Scan for the cell matching the given text and deliver its [x, y] coordinate at center. 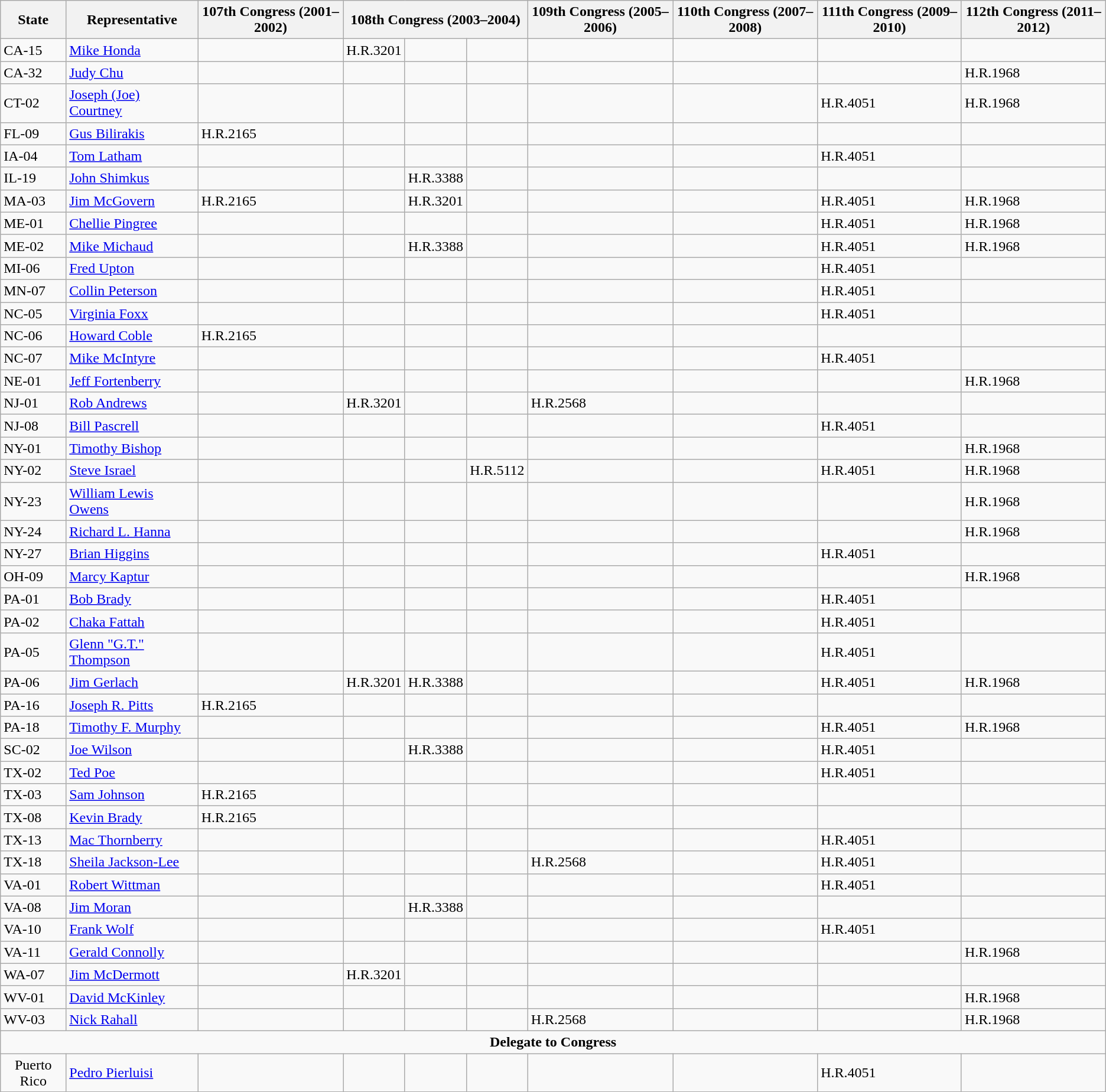
Timothy Bishop [132, 448]
Joseph R. Pitts [132, 705]
William Lewis Owens [132, 501]
111th Congress (2009–2010) [890, 20]
Robert Wittman [132, 885]
109th Congress (2005–2006) [600, 20]
Tom Latham [132, 156]
Sheila Jackson-Lee [132, 862]
H.R.5112 [497, 471]
PA-01 [33, 599]
MA-03 [33, 201]
112th Congress (2011–2012) [1033, 20]
TX-02 [33, 772]
108th Congress (2003–2004) [435, 20]
IA-04 [33, 156]
VA-10 [33, 930]
Howard Coble [132, 336]
CA-32 [33, 73]
WA-07 [33, 974]
Puerto Rico [33, 1073]
John Shimkus [132, 178]
Ted Poe [132, 772]
Fred Upton [132, 268]
Jim Moran [132, 907]
VA-11 [33, 952]
Representative [132, 20]
Glenn "G.T." Thompson [132, 652]
Jim Gerlach [132, 682]
ME-01 [33, 223]
Judy Chu [132, 73]
Jeff Fortenberry [132, 381]
IL-19 [33, 178]
Kevin Brady [132, 817]
Virginia Foxx [132, 314]
Mike McIntyre [132, 358]
Bill Pascrell [132, 426]
Chaka Fattah [132, 621]
Gus Bilirakis [132, 133]
David McKinley [132, 997]
Frank Wolf [132, 930]
Joe Wilson [132, 750]
MI-06 [33, 268]
Jim McGovern [132, 201]
PA-02 [33, 621]
NY-27 [33, 554]
NE-01 [33, 381]
OH-09 [33, 576]
TX-03 [33, 795]
NY-24 [33, 532]
110th Congress (2007–2008) [746, 20]
Timothy F. Murphy [132, 728]
NC-07 [33, 358]
TX-13 [33, 840]
State [33, 20]
NJ-08 [33, 426]
Sam Johnson [132, 795]
Rob Andrews [132, 403]
Collin Peterson [132, 291]
Jim McDermott [132, 974]
TX-18 [33, 862]
WV-01 [33, 997]
NY-01 [33, 448]
Nick Rahall [132, 1019]
MN-07 [33, 291]
Brian Higgins [132, 554]
SC-02 [33, 750]
TX-08 [33, 817]
Gerald Connolly [132, 952]
107th Congress (2001–2002) [271, 20]
CA-15 [33, 50]
CT-02 [33, 103]
NY-02 [33, 471]
Marcy Kaptur [132, 576]
NC-05 [33, 314]
VA-08 [33, 907]
Pedro Pierluisi [132, 1073]
VA-01 [33, 885]
WV-03 [33, 1019]
Chellie Pingree [132, 223]
NC-06 [33, 336]
Joseph (Joe) Courtney [132, 103]
Bob Brady [132, 599]
PA-16 [33, 705]
Mike Michaud [132, 246]
ME-02 [33, 246]
Steve Israel [132, 471]
NJ-01 [33, 403]
PA-18 [33, 728]
Delegate to Congress [553, 1042]
Mac Thornberry [132, 840]
PA-06 [33, 682]
FL-09 [33, 133]
NY-23 [33, 501]
PA-05 [33, 652]
Mike Honda [132, 50]
Richard L. Hanna [132, 532]
